Extract the (x, y) coordinate from the center of the cell holding the provided text.  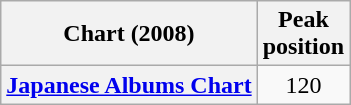
Japanese Albums Chart (129, 85)
Peakposition (303, 34)
120 (303, 85)
Chart (2008) (129, 34)
